For the text-containing cell, return its midpoint in [X, Y] coordinate format. 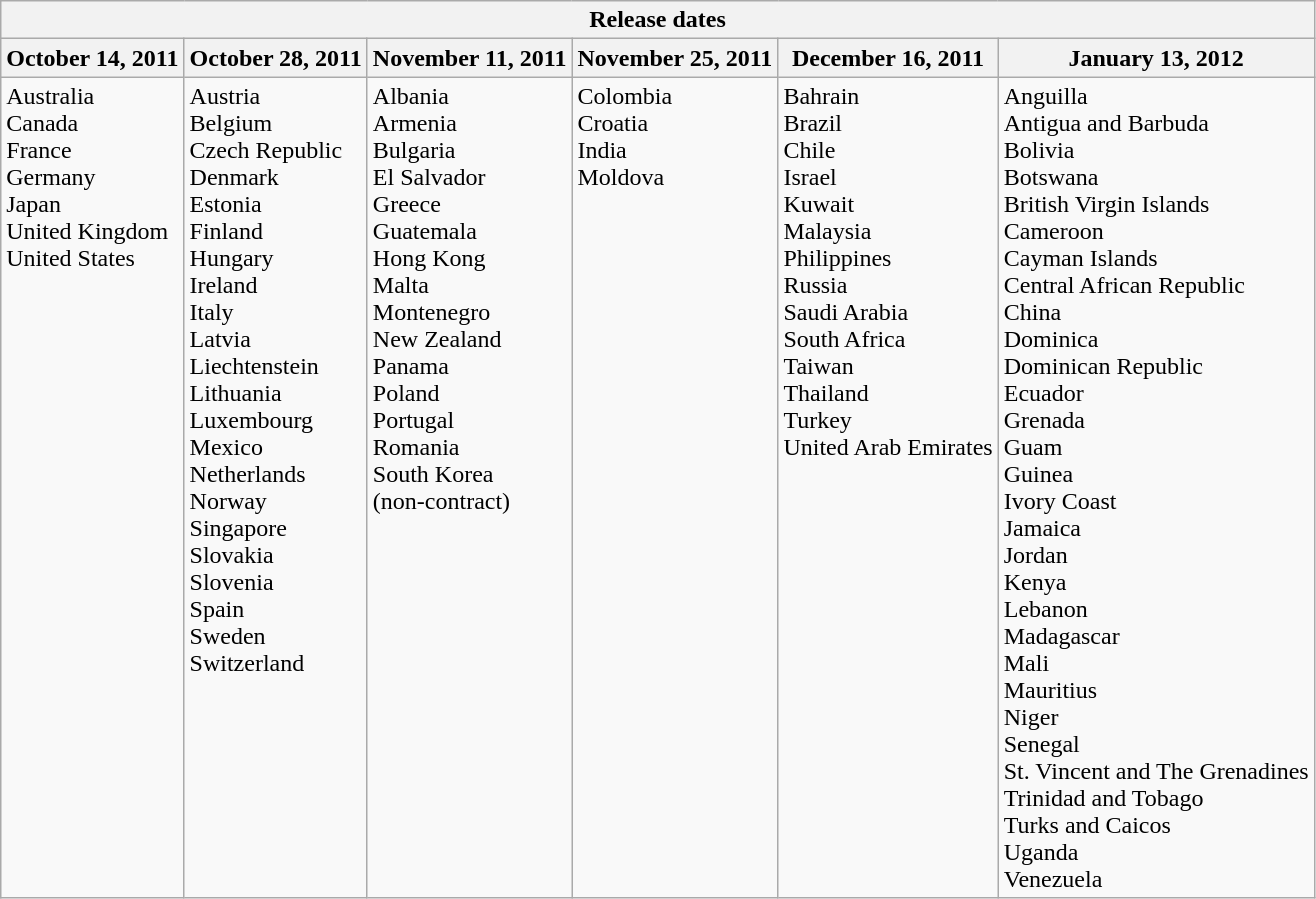
October 14, 2011 [92, 58]
ColombiaCroatiaIndiaMoldova [675, 488]
Australia Canada France Germany Japan United Kingdom United States [92, 488]
AlbaniaArmeniaBulgariaEl SalvadorGreeceGuatemalaHong KongMaltaMontenegroNew ZealandPanamaPolandPortugalRomaniaSouth Korea (non-contract) [470, 488]
January 13, 2012 [1156, 58]
BahrainBrazilChileIsraelKuwaitMalaysiaPhilippinesRussiaSaudi ArabiaSouth AfricaTaiwanThailandTurkeyUnited Arab Emirates [888, 488]
November 25, 2011 [675, 58]
October 28, 2011 [276, 58]
December 16, 2011 [888, 58]
Release dates [658, 20]
November 11, 2011 [470, 58]
